Determine the [X, Y] coordinate at the center of the cell enclosing the given text.  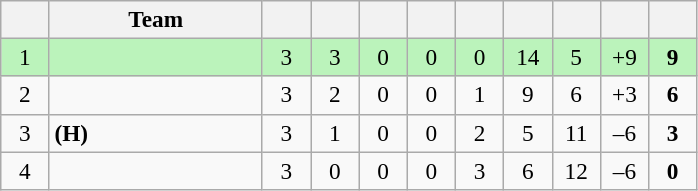
(H) [156, 133]
+3 [624, 95]
14 [528, 57]
11 [576, 133]
Team [156, 19]
12 [576, 170]
+9 [624, 57]
4 [25, 170]
